Provide the [x, y] coordinate of the cell's center where the given text is located.  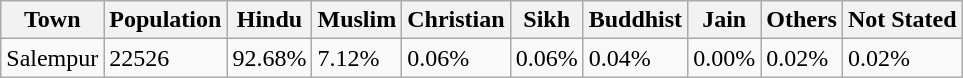
22526 [166, 58]
0.00% [724, 58]
Muslim [357, 20]
Jain [724, 20]
Hindu [270, 20]
Christian [456, 20]
Not Stated [902, 20]
Population [166, 20]
Others [802, 20]
92.68% [270, 58]
Town [52, 20]
0.04% [635, 58]
Sikh [546, 20]
Buddhist [635, 20]
7.12% [357, 58]
Salempur [52, 58]
